Return the (x, y) coordinate for the center point of the cell that contains the specified text.  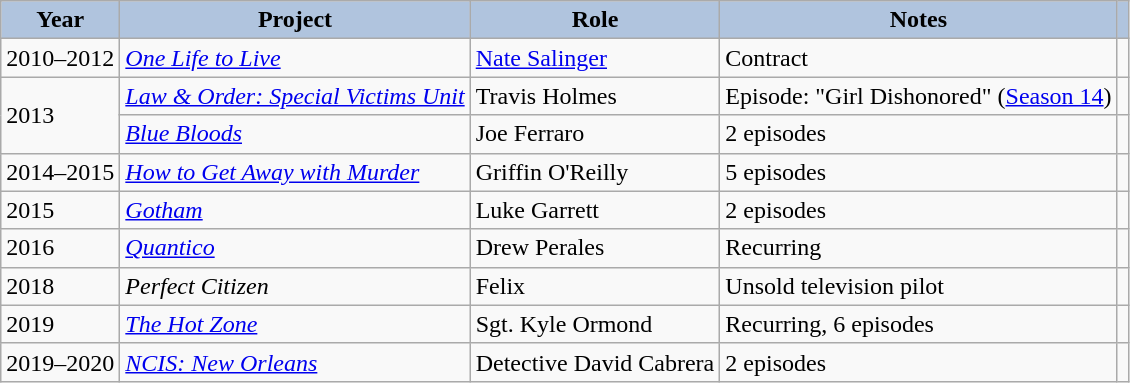
Unsold television pilot (918, 286)
Recurring, 6 episodes (918, 324)
Blue Bloods (295, 134)
2010–2012 (60, 58)
Nate Salinger (595, 58)
Recurring (918, 248)
5 episodes (918, 172)
Perfect Citizen (295, 286)
Contract (918, 58)
Law & Order: Special Victims Unit (295, 96)
Notes (918, 20)
2019–2020 (60, 362)
Gotham (295, 210)
2019 (60, 324)
2013 (60, 115)
Quantico (295, 248)
Sgt. Kyle Ormond (595, 324)
Travis Holmes (595, 96)
2016 (60, 248)
2018 (60, 286)
Episode: "Girl Dishonored" (Season 14) (918, 96)
Luke Garrett (595, 210)
NCIS: New Orleans (295, 362)
Joe Ferraro (595, 134)
Detective David Cabrera (595, 362)
2015 (60, 210)
One Life to Live (295, 58)
Role (595, 20)
Year (60, 20)
Drew Perales (595, 248)
How to Get Away with Murder (295, 172)
2014–2015 (60, 172)
The Hot Zone (295, 324)
Griffin O'Reilly (595, 172)
Project (295, 20)
Felix (595, 286)
